Pinpoint the cell where the given text exists, returning its [X, Y] midpoint coordinate. 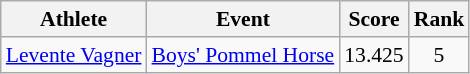
Levente Vagner [74, 55]
Score [374, 19]
Rank [440, 19]
Athlete [74, 19]
Boys' Pommel Horse [244, 55]
13.425 [374, 55]
5 [440, 55]
Event [244, 19]
